Extract the (X, Y) coordinate from the center of the cell holding the provided text.  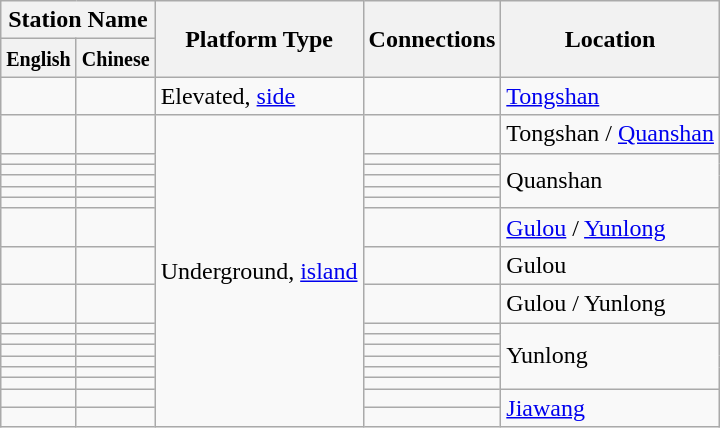
Jiawang (610, 408)
Chinese (116, 58)
Tongshan (610, 96)
Location (610, 39)
Connections (432, 39)
Yunlong (610, 355)
Elevated, side (259, 96)
Station Name (78, 20)
Underground, island (259, 271)
Gulou (610, 265)
English (39, 58)
Platform Type (259, 39)
Tongshan / Quanshan (610, 134)
Quanshan (610, 180)
